Output the [x, y] coordinate of the center of the cell containing the given text.  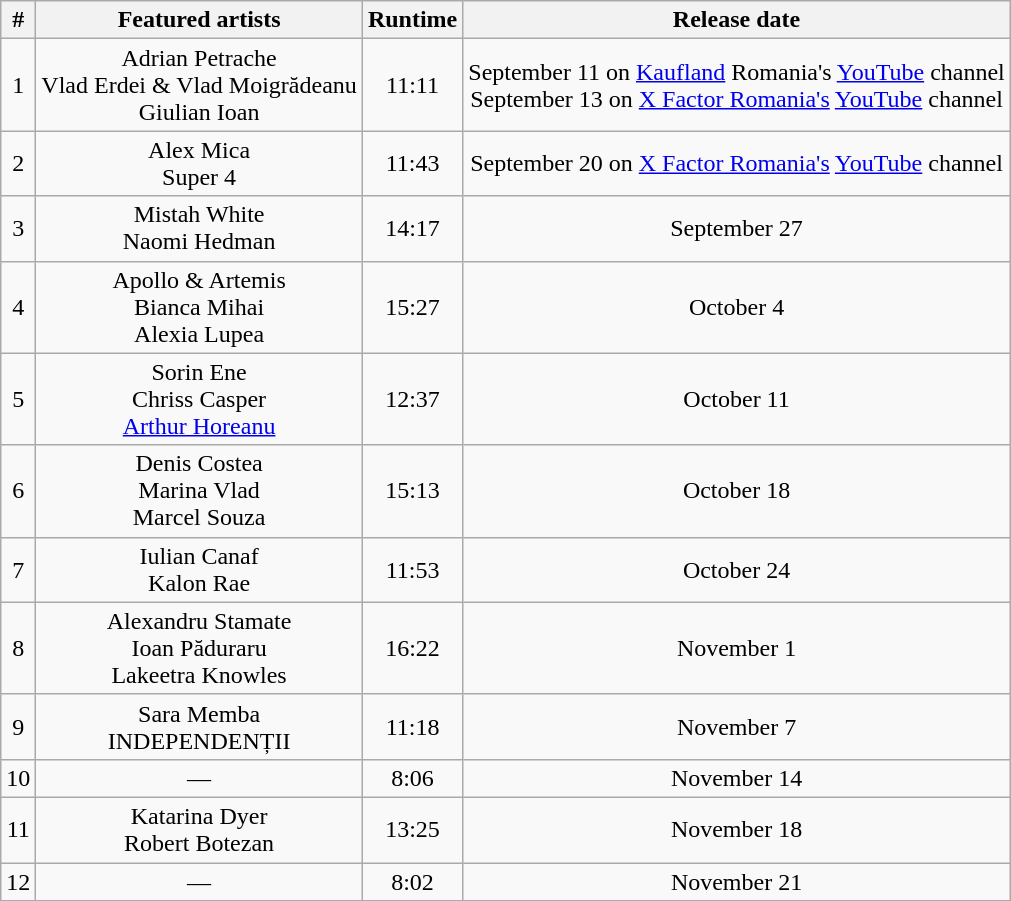
Iulian CanafKalon Rae [200, 570]
11:53 [412, 570]
November 7 [737, 726]
Denis CosteaMarina VladMarcel Souza [200, 491]
3 [18, 228]
10 [18, 778]
# [18, 20]
Runtime [412, 20]
September 11 on Kaufland Romania's YouTube channelSeptember 13 on X Factor Romania's YouTube channel [737, 85]
September 27 [737, 228]
13:25 [412, 830]
October 11 [737, 399]
Adrian PetracheVlad Erdei & Vlad MoigrădeanuGiulian Ioan [200, 85]
Mistah WhiteNaomi Hedman [200, 228]
2 [18, 164]
October 18 [737, 491]
11:18 [412, 726]
Alex MicaSuper 4 [200, 164]
14:17 [412, 228]
8:02 [412, 881]
5 [18, 399]
Katarina DyerRobert Botezan [200, 830]
8 [18, 648]
4 [18, 307]
November 14 [737, 778]
16:22 [412, 648]
11:43 [412, 164]
11:11 [412, 85]
7 [18, 570]
September 20 on X Factor Romania's YouTube channel [737, 164]
15:27 [412, 307]
9 [18, 726]
October 24 [737, 570]
1 [18, 85]
6 [18, 491]
15:13 [412, 491]
12:37 [412, 399]
November 18 [737, 830]
November 1 [737, 648]
8:06 [412, 778]
October 4 [737, 307]
11 [18, 830]
Sara MembaINDEPENDENȚII [200, 726]
Apollo & ArtemisBianca MihaiAlexia Lupea [200, 307]
November 21 [737, 881]
Alexandru StamateIoan PăduraruLakeetra Knowles [200, 648]
12 [18, 881]
Sorin EneChriss CasperArthur Horeanu [200, 399]
Featured artists [200, 20]
Release date [737, 20]
